Provide the [X, Y] coordinate of the cell's center where the given text is located.  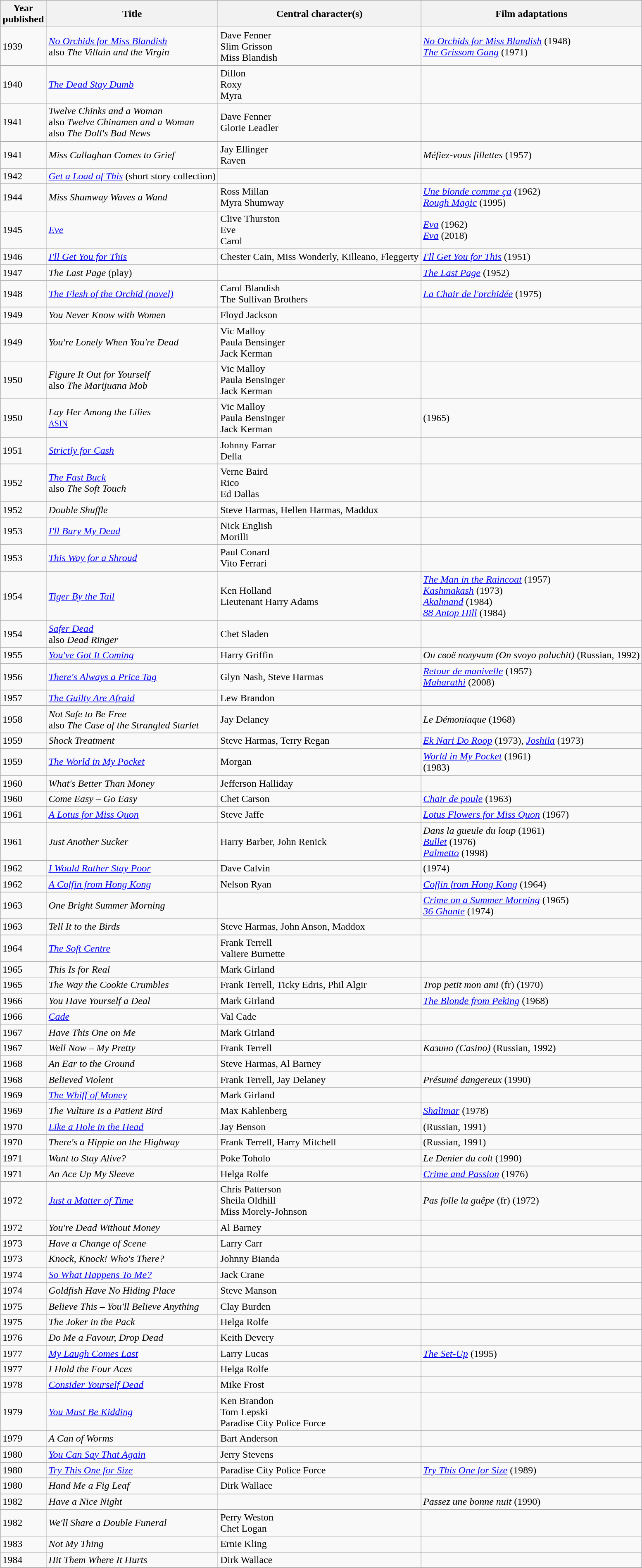
Hit Them Where It Hurts [132, 1560]
Do Me a Favour, Drop Dead [132, 1337]
Steve Harmas, Terry Regan [320, 740]
Steve Harmas, Hellen Harmas, Maddux [320, 510]
You're Dead Without Money [132, 1228]
1964 [23, 948]
Miss Shumway Waves a Wand [132, 197]
Mike Frost [320, 1385]
1978 [23, 1385]
1947 [23, 272]
Clive ThurstonEveCarol [320, 230]
Miss Callaghan Comes to Grief [132, 155]
Harry Barber, John Renick [320, 842]
Poke Toholo [320, 1158]
Lay Her Among the LiliesASIN [132, 418]
The Dead Stay Dumb [132, 84]
Coffin from Hong Kong (1964) [531, 884]
Consider Yourself Dead [132, 1385]
Morgan [320, 762]
Pas folle la guêpe (fr) (1972) [531, 1201]
There's a Hippie on the Highway [132, 1142]
The Man in the Raincoat (1957) Kashmakash (1973) Akalmand (1984) 88 Antop Hill (1984) [531, 596]
1976 [23, 1337]
The Vulture Is a Patient Bird [132, 1111]
The Soft Centre [132, 948]
Like a Hole in the Head [132, 1127]
There's Always a Price Tag [132, 677]
Frank Terrell, Harry Mitchell [320, 1142]
Nelson Ryan [320, 884]
Tell It to the Birds [132, 927]
Le Démoniaque (1968) [531, 719]
Double Shuffle [132, 510]
1944 [23, 197]
Verne BairdRico Ed Dallas [320, 483]
Steve Harmas, Al Barney [320, 1064]
World in My Pocket (1961) (1983) [531, 762]
Larry Carr [320, 1243]
Come Easy – Go Easy [132, 799]
Film adaptations [531, 14]
Floyd Jackson [320, 315]
Chair de poule (1963) [531, 799]
Passez une bonne nuit (1990) [531, 1501]
Eve [132, 230]
Dave Calvin [320, 868]
Trop petit mon ami (fr) (1970) [531, 985]
Steve Jaffe [320, 815]
1958 [23, 719]
(1974) [531, 868]
Jay EllingerRaven [320, 155]
Perry WestonChet Logan [320, 1523]
1948 [23, 293]
Just Another Sucker [132, 842]
An Ear to the Ground [132, 1064]
Shock Treatment [132, 740]
Chris PattersonSheila OldhillMiss Morely-Johnson [320, 1201]
Retour de manivelle (1957)Maharathi (2008) [531, 677]
Want to Stay Alive? [132, 1158]
Dave FennerGlorie Leadler [320, 122]
Believed Violent [132, 1080]
Johnny Bianda [320, 1259]
Nick EnglishMorilli [320, 531]
Une blonde comme ça (1962)Rough Magic (1995) [531, 197]
An Ace Up My Sleeve [132, 1174]
Max Kahlenberg [320, 1111]
1957 [23, 698]
Get a Load of This (short story collection) [132, 176]
Well Now – My Pretty [132, 1048]
No Orchids for Miss Blandishalso The Villain and the Virgin [132, 46]
Jerry Stevens [320, 1454]
Steve Harmas, John Anson, Maddox [320, 927]
1940 [23, 84]
Crime and Passion (1976) [531, 1174]
Ernie Kling [320, 1544]
The Joker in the Pack [132, 1322]
You Can Say That Again [132, 1454]
Cade [132, 1016]
Not Safe to Be Freealso The Case of the Strangled Starlet [132, 719]
Have a Change of Scene [132, 1243]
Frank Terrell [320, 1048]
We'll Share a Double Funeral [132, 1523]
Not My Thing [132, 1544]
Frank TerrellValiere Burnette [320, 948]
A Lotus for Miss Quon [132, 815]
Strictly for Cash [132, 450]
Dave FennerSlim GrissonMiss Blandish [320, 46]
You Have Yourself a Deal [132, 1001]
1945 [23, 230]
1951 [23, 450]
Ken BrandonTom LepskiParadise City Police Force [320, 1412]
Eva (1962) Eva (2018) [531, 230]
Figure It Out for Yourselfalso The Marijuana Mob [132, 380]
Johnny FarrarDella [320, 450]
The Last Page (1952) [531, 272]
Val Cade [320, 1016]
Présumé dangereux (1990) [531, 1080]
Ek Nari Do Roop (1973), Joshila (1973) [531, 740]
Carol BlandishThe Sullivan Brothers [320, 293]
The Whiff of Money [132, 1095]
Paradise City Police Force [320, 1470]
Chet Carson [320, 799]
1946 [23, 257]
Ken HollandLieutenant Harry Adams [320, 596]
I'll Get You for This (1951) [531, 257]
Он своё получит (On svoyo poluchit) (Russian, 1992) [531, 655]
Казино (Casino) (Russian, 1992) [531, 1048]
Frank Terrell, Ticky Edris, Phil Algir [320, 985]
I'll Get You for This [132, 257]
Ross MillanMyra Shumway [320, 197]
Just a Matter of Time [132, 1201]
Clay Burden [320, 1306]
Try This One for Size [132, 1470]
Lew Brandon [320, 698]
1984 [23, 1560]
Lotus Flowers for Miss Quon (1967) [531, 815]
Title [132, 14]
A Coffin from Hong Kong [132, 884]
La Chair de l'orchidée (1975) [531, 293]
Steve Manson [320, 1290]
Harry Griffin [320, 655]
1983 [23, 1544]
The Fast Buckalso The Soft Touch [132, 483]
You Never Know with Women [132, 315]
The Blonde from Peking (1968) [531, 1001]
What's Better Than Money [132, 783]
Have a Nice Night [132, 1501]
This Way for a Shroud [132, 558]
The World in My Pocket [132, 762]
(1965) [531, 418]
Jay Benson [320, 1127]
Keith Devery [320, 1337]
Chet Sladen [320, 634]
The Way the Cookie Crumbles [132, 985]
One Bright Summer Morning [132, 906]
Jefferson Halliday [320, 783]
No Orchids for Miss Blandish (1948)The Grissom Gang (1971) [531, 46]
Glyn Nash, Steve Harmas [320, 677]
I'll Bury My Dead [132, 531]
I Hold the Four Aces [132, 1369]
Goldfish Have No Hiding Place [132, 1290]
You're Lonely When You're Dead [132, 342]
Have This One on Me [132, 1032]
Le Denier du colt (1990) [531, 1158]
Dans la gueule du loup (1961)Bullet (1976)Palmetto (1998) [531, 842]
Try This One for Size (1989) [531, 1470]
Yearpublished [23, 14]
A Can of Worms [132, 1439]
Al Barney [320, 1228]
This Is for Real [132, 969]
Central character(s) [320, 14]
The Guilty Are Afraid [132, 698]
You've Got It Coming [132, 655]
Chester Cain, Miss Wonderly, Killeano, Fleggerty [320, 257]
So What Happens To Me? [132, 1275]
Crime on a Summer Morning (1965) 36 Ghante (1974) [531, 906]
Shalimar (1978) [531, 1111]
1942 [23, 176]
Tiger By the Tail [132, 596]
Hand Me a Fig Leaf [132, 1486]
My Laugh Comes Last [132, 1353]
The Last Page (play) [132, 272]
I Would Rather Stay Poor [132, 868]
Bart Anderson [320, 1439]
You Must Be Kidding [132, 1412]
Paul ConardVito Ferrari [320, 558]
The Flesh of the Orchid (novel) [132, 293]
Safer Deadalso Dead Ringer [132, 634]
DillonRoxyMyra [320, 84]
The Set-Up (1995) [531, 1353]
Believe This – You'll Believe Anything [132, 1306]
Jack Crane [320, 1275]
1939 [23, 46]
Twelve Chinks and a Womanalso Twelve Chinamen and a Womanalso The Doll's Bad News [132, 122]
1955 [23, 655]
Frank Terrell, Jay Delaney [320, 1080]
Jay Delaney [320, 719]
1956 [23, 677]
Knock, Knock! Who's There? [132, 1259]
Larry Lucas [320, 1353]
Méfiez-vous fillettes (1957) [531, 155]
